Detect which cell encompasses the target text, then output its [x, y] center coordinate. 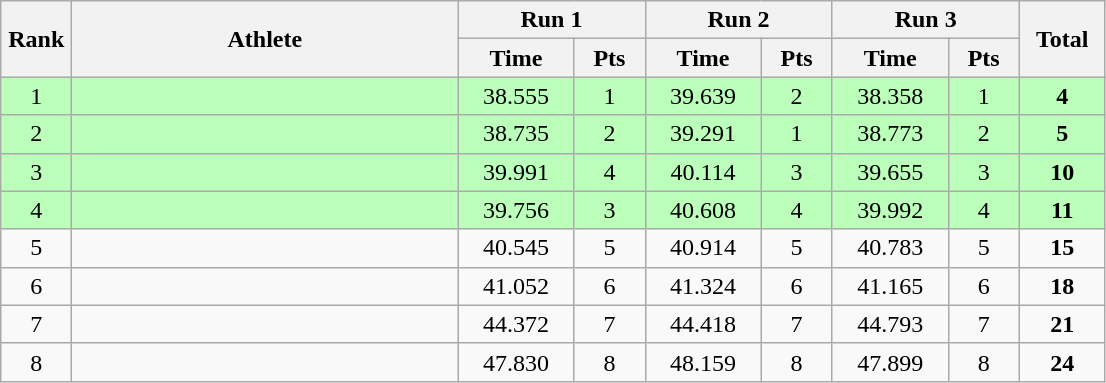
Run 3 [926, 20]
21 [1062, 324]
39.291 [703, 134]
18 [1062, 286]
Rank [36, 39]
40.608 [703, 210]
39.639 [703, 96]
11 [1062, 210]
24 [1062, 362]
41.052 [516, 286]
41.165 [890, 286]
39.991 [516, 172]
41.324 [703, 286]
47.830 [516, 362]
44.418 [703, 324]
44.372 [516, 324]
38.358 [890, 96]
40.914 [703, 248]
15 [1062, 248]
10 [1062, 172]
40.545 [516, 248]
38.735 [516, 134]
47.899 [890, 362]
39.655 [890, 172]
Run 1 [552, 20]
39.756 [516, 210]
40.114 [703, 172]
38.555 [516, 96]
44.793 [890, 324]
Total [1062, 39]
Run 2 [738, 20]
38.773 [890, 134]
Athlete [265, 39]
48.159 [703, 362]
40.783 [890, 248]
39.992 [890, 210]
